Locate the cell with the specified text and output its [x, y] center coordinate. 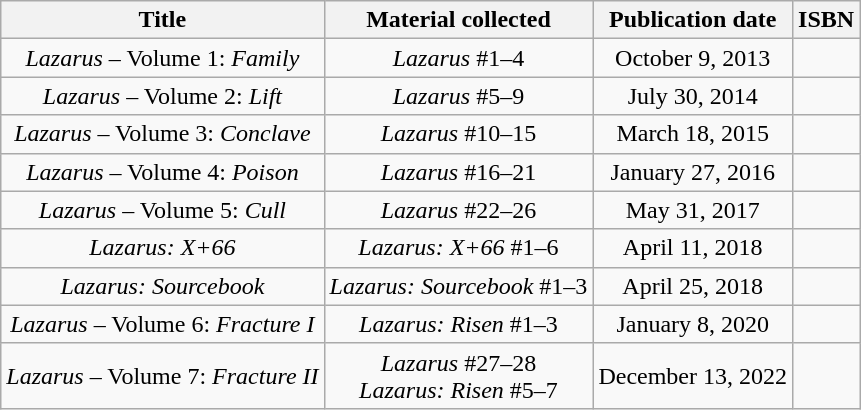
Lazarus – Volume 2: Lift [162, 96]
Title [162, 20]
Lazarus #10–15 [458, 134]
Lazarus – Volume 5: Cull [162, 210]
January 8, 2020 [693, 324]
July 30, 2014 [693, 96]
April 11, 2018 [693, 248]
April 25, 2018 [693, 286]
Lazarus #5–9 [458, 96]
Publication date [693, 20]
March 18, 2015 [693, 134]
Lazarus: Sourcebook #1–3 [458, 286]
Lazarus: Risen #1–3 [458, 324]
Lazarus – Volume 7: Fracture II [162, 376]
Material collected [458, 20]
Lazarus: X+66 [162, 248]
Lazarus #16–21 [458, 172]
Lazarus #27–28Lazarus: Risen #5–7 [458, 376]
Lazarus – Volume 3: Conclave [162, 134]
ISBN [826, 20]
Lazarus – Volume 4: Poison [162, 172]
January 27, 2016 [693, 172]
Lazarus: Sourcebook [162, 286]
Lazarus #1–4 [458, 58]
Lazarus #22–26 [458, 210]
Lazarus – Volume 6: Fracture I [162, 324]
Lazarus: X+66 #1–6 [458, 248]
October 9, 2013 [693, 58]
May 31, 2017 [693, 210]
December 13, 2022 [693, 376]
Lazarus – Volume 1: Family [162, 58]
